From the cell containing the given text, extract its center point as (X, Y) coordinate. 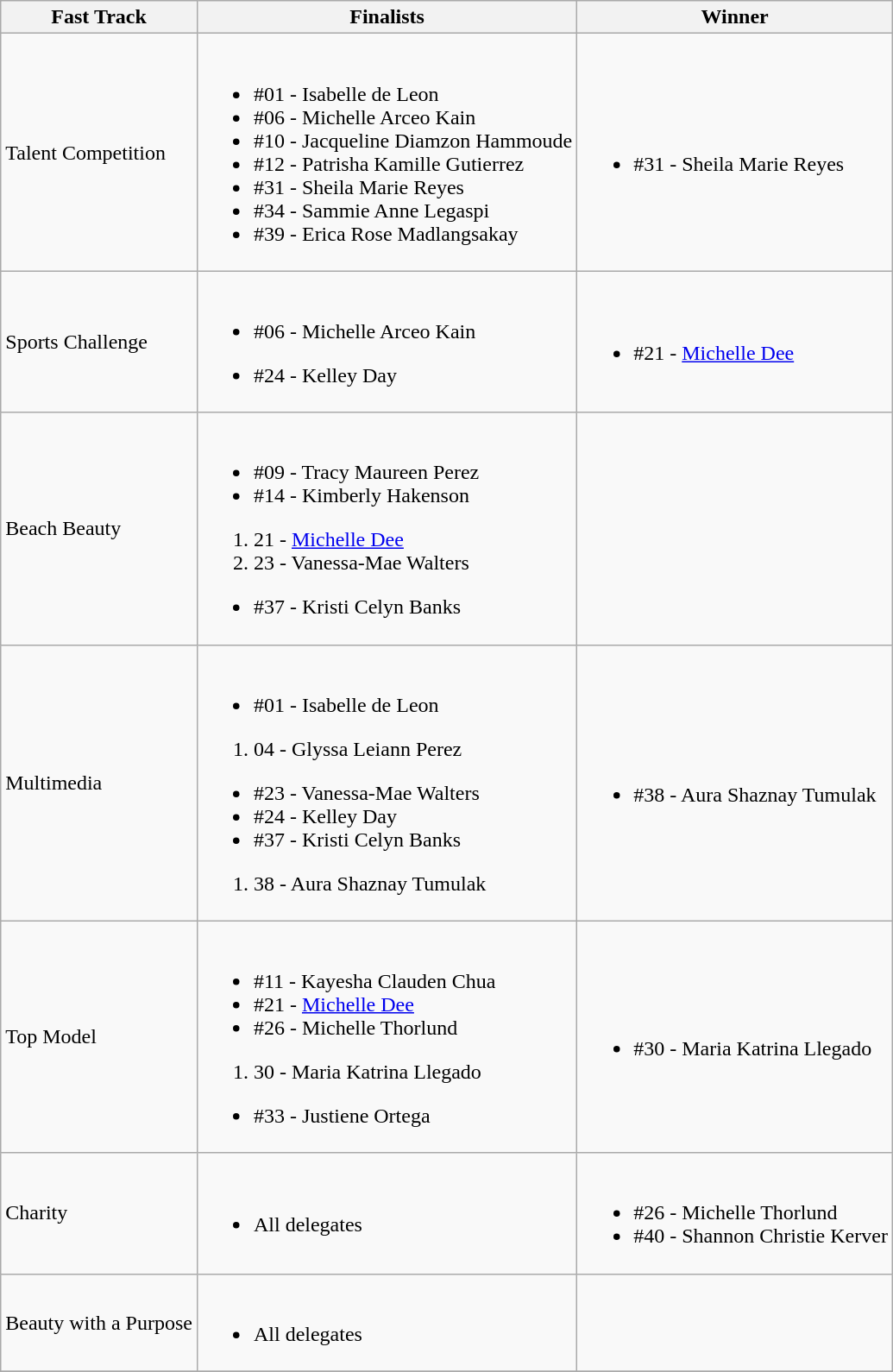
#06 - Michelle Arceo Kain#24 - Kelley Day (387, 342)
Talent Competition (99, 152)
Beauty with a Purpose (99, 1322)
#09 - Tracy Maureen Perez#14 - Kimberly Hakenson21 - Michelle Dee23 - Vanessa-Mae Walters#37 - Kristi Celyn Banks (387, 528)
Top Model (99, 1037)
Winner (735, 17)
#38 - Aura Shaznay Tumulak (735, 783)
Charity (99, 1213)
Beach Beauty (99, 528)
Fast Track (99, 17)
#26 - Michelle Thorlund#40 - Shannon Christie Kerver (735, 1213)
#21 - Michelle Dee (735, 342)
#01 - Isabelle de Leon04 - Glyssa Leiann Perez#23 - Vanessa-Mae Walters#24 - Kelley Day#37 - Kristi Celyn Banks38 - Aura Shaznay Tumulak (387, 783)
#31 - Sheila Marie Reyes (735, 152)
Multimedia (99, 783)
Sports Challenge (99, 342)
#11 - Kayesha Clauden Chua#21 - Michelle Dee#26 - Michelle Thorlund30 - Maria Katrina Llegado#33 - Justiene Ortega (387, 1037)
Finalists (387, 17)
#30 - Maria Katrina Llegado (735, 1037)
